Find where the given text appears and provide that cell's center as (x, y) coordinate. 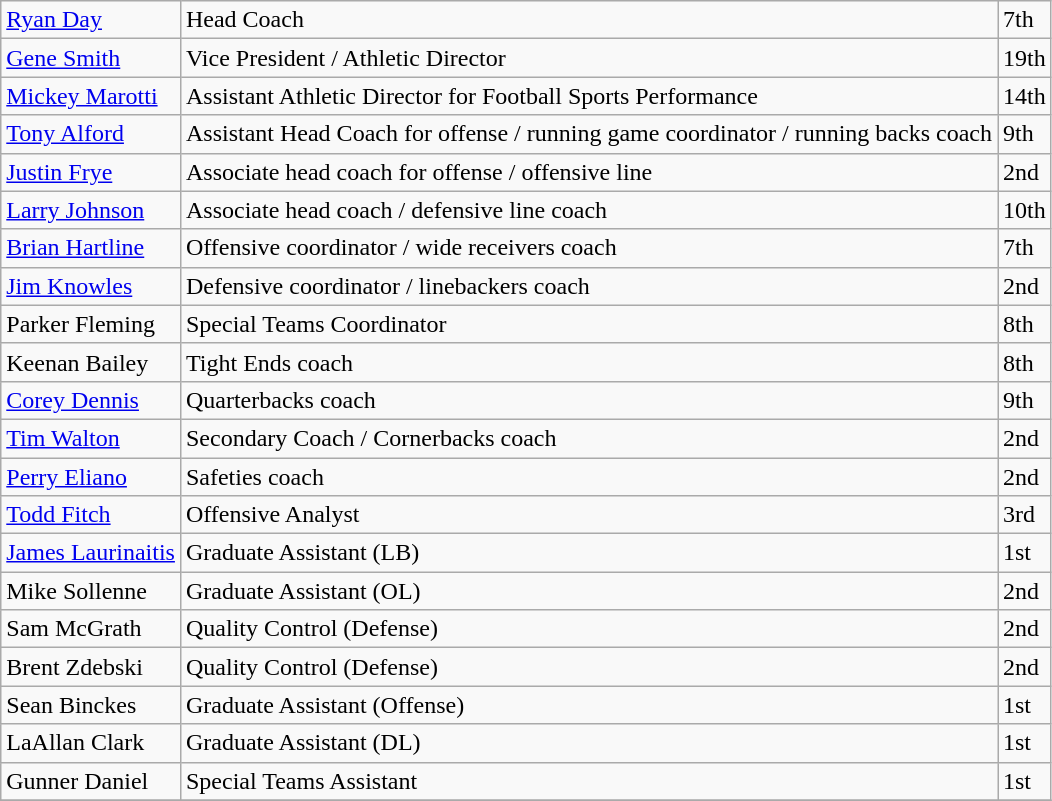
Jim Knowles (91, 286)
Assistant Head Coach for offense / running game coordinator / running backs coach (588, 134)
James Laurinaitis (91, 553)
Mike Sollenne (91, 591)
14th (1025, 96)
Gene Smith (91, 58)
Todd Fitch (91, 515)
Offensive Analyst (588, 515)
Graduate Assistant (OL) (588, 591)
10th (1025, 210)
Assistant Athletic Director for Football Sports Performance (588, 96)
19th (1025, 58)
Larry Johnson (91, 210)
Special Teams Coordinator (588, 324)
Safeties coach (588, 477)
Ryan Day (91, 20)
Gunner Daniel (91, 781)
Offensive coordinator / wide receivers coach (588, 248)
Vice President / Athletic Director (588, 58)
LaAllan Clark (91, 743)
Associate head coach for offense / offensive line (588, 172)
Head Coach (588, 20)
Tim Walton (91, 438)
Graduate Assistant (DL) (588, 743)
Defensive coordinator / linebackers coach (588, 286)
Keenan Bailey (91, 362)
Perry Eliano (91, 477)
Parker Fleming (91, 324)
Tight Ends coach (588, 362)
Brent Zdebski (91, 667)
Graduate Assistant (Offense) (588, 705)
Secondary Coach / Cornerbacks coach (588, 438)
3rd (1025, 515)
Associate head coach / defensive line coach (588, 210)
Special Teams Assistant (588, 781)
Mickey Marotti (91, 96)
Tony Alford (91, 134)
Graduate Assistant (LB) (588, 553)
Sam McGrath (91, 629)
Quarterbacks coach (588, 400)
Brian Hartline (91, 248)
Sean Binckes (91, 705)
Justin Frye (91, 172)
Corey Dennis (91, 400)
